Extract the (X, Y) coordinate from the center of the cell holding the provided text.  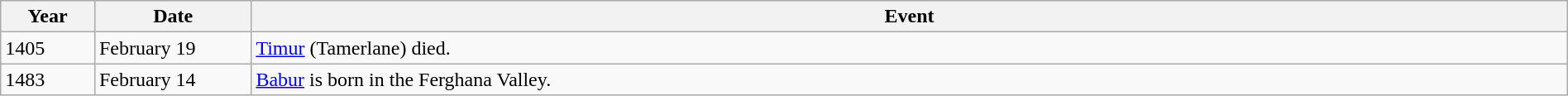
February 14 (172, 79)
1483 (48, 79)
Event (910, 17)
Year (48, 17)
February 19 (172, 48)
Babur is born in the Ferghana Valley. (910, 79)
1405 (48, 48)
Timur (Tamerlane) died. (910, 48)
Date (172, 17)
